Scan for the cell matching the given text and deliver its [x, y] coordinate at center. 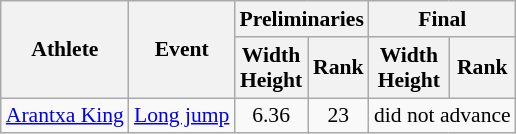
Arantxa King [65, 116]
Athlete [65, 50]
Long jump [182, 116]
23 [338, 116]
did not advance [442, 116]
Final [442, 19]
6.36 [270, 116]
Preliminaries [301, 19]
Event [182, 50]
